Scan for the cell matching the given text and deliver its [x, y] coordinate at center. 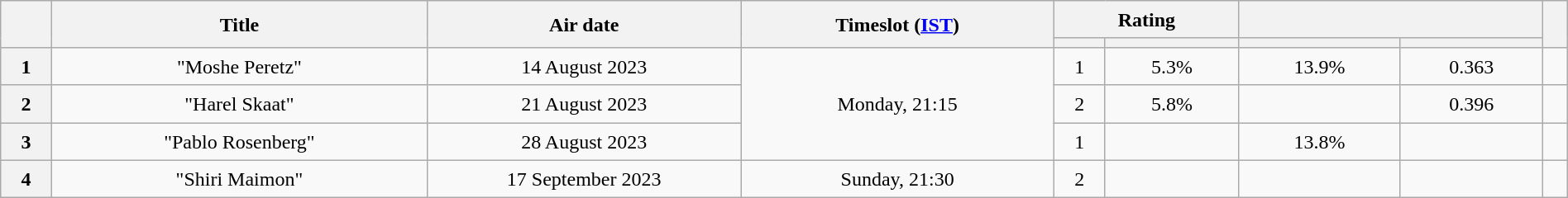
Monday, 21:15 [898, 104]
"Shiri Maimon" [240, 179]
13.8% [1319, 141]
4 [26, 179]
13.9% [1319, 66]
28 August 2023 [584, 141]
Air date [584, 25]
Title [240, 25]
21 August 2023 [584, 104]
3 [26, 141]
17 September 2023 [584, 179]
"Moshe Peretz" [240, 66]
5.3% [1172, 66]
Sunday, 21:30 [898, 179]
5.8% [1172, 104]
"Pablo Rosenberg" [240, 141]
0.396 [1472, 104]
14 August 2023 [584, 66]
"Harel Skaat" [240, 104]
Rating [1147, 20]
Timeslot (IST) [898, 25]
0.363 [1472, 66]
